From the cell containing the given text, extract its center point as (X, Y) coordinate. 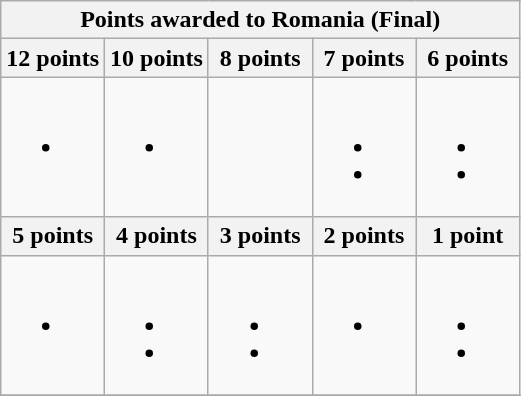
8 points (260, 58)
Points awarded to Romania (Final) (260, 20)
1 point (468, 236)
7 points (364, 58)
12 points (53, 58)
3 points (260, 236)
6 points (468, 58)
10 points (157, 58)
4 points (157, 236)
5 points (53, 236)
2 points (364, 236)
